From the cell containing the given text, extract its center point as (x, y) coordinate. 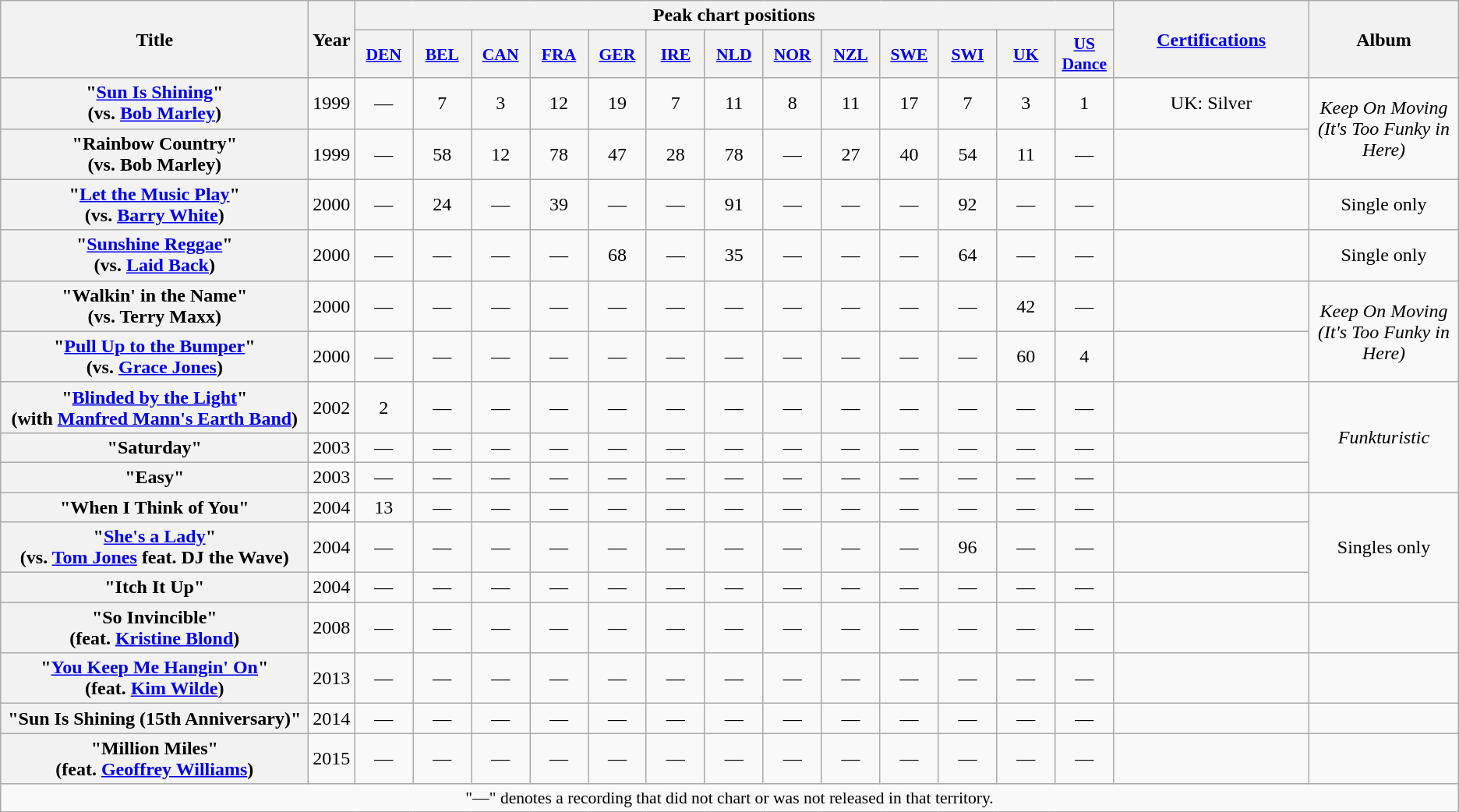
2014 (332, 718)
2 (383, 407)
SWE (909, 55)
GER (617, 55)
NLD (734, 55)
60 (1026, 357)
BEL (443, 55)
2013 (332, 678)
CAN (500, 55)
"—" denotes a recording that did not chart or was not released in that territory. (729, 798)
"She's a Lady"(vs. Tom Jones feat. DJ the Wave) (154, 547)
19 (617, 103)
"Saturday" (154, 447)
FRA (560, 55)
"Walkin' in the Name"(vs. Terry Maxx) (154, 305)
"Let the Music Play"(vs. Barry White) (154, 204)
Funkturistic (1384, 436)
UK (1026, 55)
4 (1085, 357)
"You Keep Me Hangin' On"(feat. Kim Wilde) (154, 678)
"Itch It Up" (154, 588)
Title (154, 39)
Certifications (1211, 39)
"Blinded by the Light"(with Manfred Mann's Earth Band) (154, 407)
8 (792, 103)
24 (443, 204)
"Sunshine Reggae"(vs. Laid Back) (154, 256)
"Sun Is Shining"(vs. Bob Marley) (154, 103)
68 (617, 256)
13 (383, 507)
NZL (851, 55)
2008 (332, 628)
27 (851, 154)
17 (909, 103)
58 (443, 154)
"Sun Is Shining (15th Anniversary)" (154, 718)
Peak chart positions (734, 16)
"Million Miles"(feat. Geoffrey Williams) (154, 759)
IRE (675, 55)
35 (734, 256)
"Easy" (154, 477)
91 (734, 204)
39 (560, 204)
2002 (332, 407)
40 (909, 154)
SWI (968, 55)
64 (968, 256)
28 (675, 154)
DEN (383, 55)
NOR (792, 55)
Album (1384, 39)
"So Invincible"(feat. Kristine Blond) (154, 628)
54 (968, 154)
47 (617, 154)
Singles only (1384, 547)
92 (968, 204)
42 (1026, 305)
"Pull Up to the Bumper"(vs. Grace Jones) (154, 357)
2015 (332, 759)
Year (332, 39)
UK: Silver (1211, 103)
1 (1085, 103)
USDance (1085, 55)
"When I Think of You" (154, 507)
"Rainbow Country"(vs. Bob Marley) (154, 154)
96 (968, 547)
